Return the [X, Y] coordinate for the center point of the cell that contains the specified text.  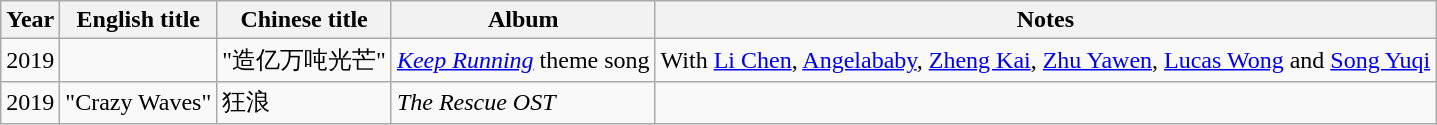
The Rescue OST [523, 102]
Notes [1046, 20]
Keep Running theme song [523, 60]
With Li Chen, Angelababy, Zheng Kai, Zhu Yawen, Lucas Wong and Song Yuqi [1046, 60]
"造亿万吨光芒" [304, 60]
English title [138, 20]
Album [523, 20]
Chinese title [304, 20]
Year [30, 20]
"Crazy Waves" [138, 102]
狂浪 [304, 102]
